Return the (x, y) coordinate for the center point of the cell that contains the specified text.  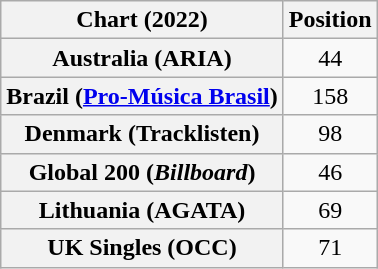
158 (330, 96)
Lithuania (AGATA) (142, 210)
Australia (ARIA) (142, 58)
Position (330, 20)
44 (330, 58)
Denmark (Tracklisten) (142, 134)
71 (330, 248)
Brazil (Pro-Música Brasil) (142, 96)
98 (330, 134)
69 (330, 210)
46 (330, 172)
UK Singles (OCC) (142, 248)
Global 200 (Billboard) (142, 172)
Chart (2022) (142, 20)
